Pinpoint the cell where the given text exists, returning its (x, y) midpoint coordinate. 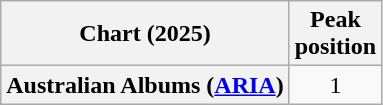
Chart (2025) (145, 34)
Australian Albums (ARIA) (145, 85)
1 (335, 85)
Peakposition (335, 34)
